Locate the cell with the specified text and output its [X, Y] center coordinate. 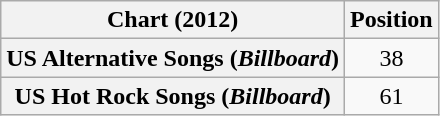
Position [392, 20]
US Hot Rock Songs (Billboard) [173, 96]
US Alternative Songs (Billboard) [173, 58]
61 [392, 96]
38 [392, 58]
Chart (2012) [173, 20]
